Detect which cell encompasses the target text, then output its [x, y] center coordinate. 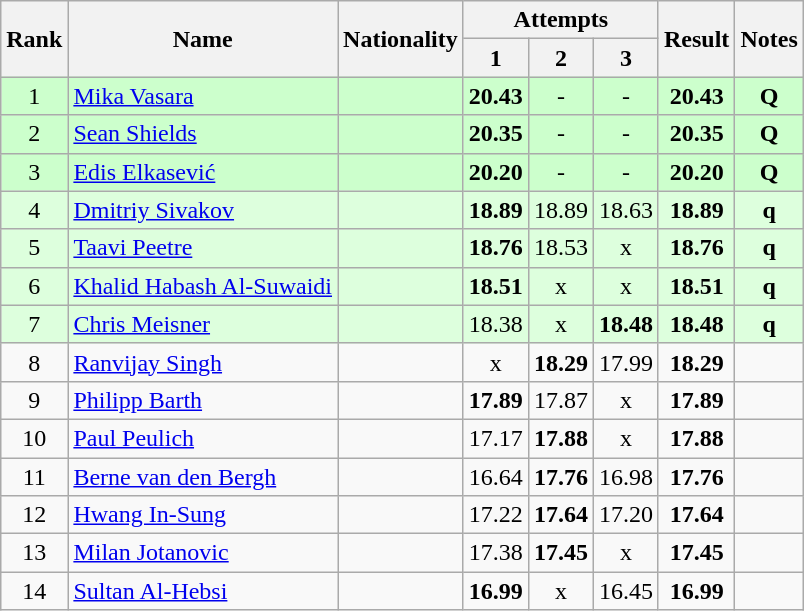
Dmitriy Sivakov [203, 210]
16.45 [626, 591]
Name [203, 39]
5 [34, 248]
Mika Vasara [203, 96]
17.99 [626, 362]
18.53 [560, 248]
Result [696, 39]
Chris Meisner [203, 324]
Attempts [560, 20]
10 [34, 438]
Philipp Barth [203, 400]
Berne van den Bergh [203, 477]
Sean Shields [203, 134]
Paul Peulich [203, 438]
18.38 [496, 324]
Edis Elkasević [203, 172]
4 [34, 210]
17.17 [496, 438]
16.64 [496, 477]
12 [34, 515]
9 [34, 400]
17.87 [560, 400]
17.20 [626, 515]
Sultan Al-Hebsi [203, 591]
Khalid Habash Al-Suwaidi [203, 286]
17.38 [496, 553]
Milan Jotanovic [203, 553]
13 [34, 553]
6 [34, 286]
Rank [34, 39]
18.63 [626, 210]
17.22 [496, 515]
Ranvijay Singh [203, 362]
7 [34, 324]
Taavi Peetre [203, 248]
11 [34, 477]
14 [34, 591]
Nationality [401, 39]
Hwang In-Sung [203, 515]
Notes [769, 39]
8 [34, 362]
16.98 [626, 477]
